Provide the [X, Y] coordinate of the cell's center where the given text is located.  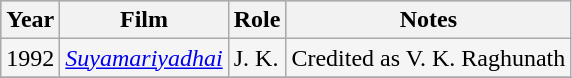
Suyamariyadhai [144, 58]
Film [144, 20]
Notes [428, 20]
Year [30, 20]
Credited as V. K. Raghunath [428, 58]
Role [257, 20]
J. K. [257, 58]
1992 [30, 58]
